Find where the given text appears and provide that cell's center as [x, y] coordinate. 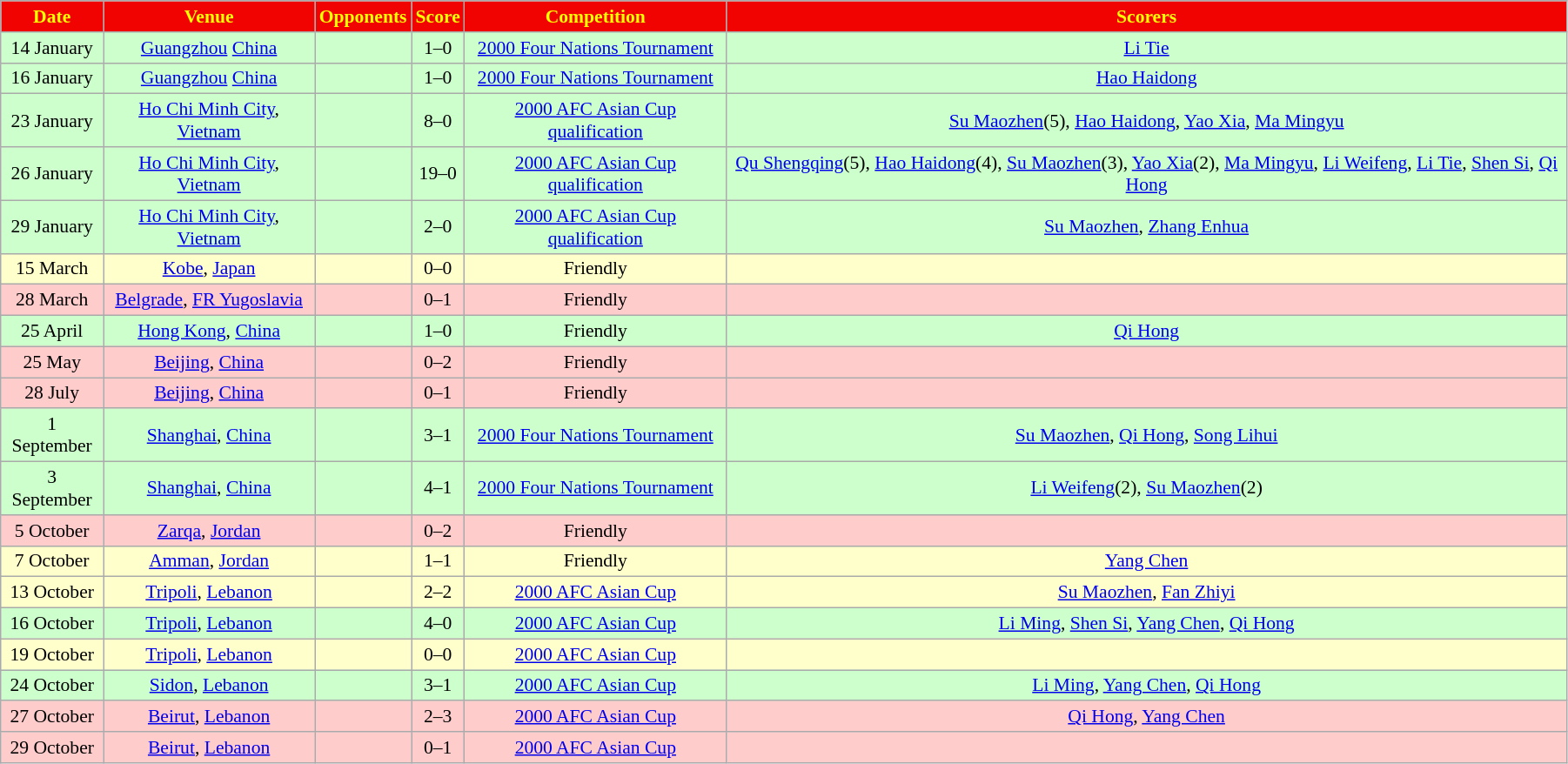
Opponents [364, 17]
23 January [52, 120]
28 March [52, 300]
4–1 [439, 489]
Date [52, 17]
Scorers [1147, 17]
13 October [52, 593]
29 January [52, 226]
5 October [52, 531]
27 October [52, 717]
1–1 [439, 561]
Qu Shengqing(5), Hao Haidong(4), Su Maozhen(3), Yao Xia(2), Ma Mingyu, Li Weifeng, Li Tie, Shen Si, Qi Hong [1147, 174]
Amman, Jordan [209, 561]
Sidon, Lebanon [209, 686]
Score [439, 17]
Venue [209, 17]
Li Ming, Shen Si, Yang Chen, Qi Hong [1147, 624]
Su Maozhen(5), Hao Haidong, Yao Xia, Ma Mingyu [1147, 120]
Li Ming, Yang Chen, Qi Hong [1147, 686]
Qi Hong, Yang Chen [1147, 717]
Competition [595, 17]
Kobe, Japan [209, 269]
19–0 [439, 174]
25 April [52, 332]
1 September [52, 435]
Yang Chen [1147, 561]
Hong Kong, China [209, 332]
24 October [52, 686]
Belgrade, FR Yugoslavia [209, 300]
26 January [52, 174]
16 October [52, 624]
2–3 [439, 717]
29 October [52, 747]
Su Maozhen, Fan Zhiyi [1147, 593]
7 October [52, 561]
8–0 [439, 120]
3 September [52, 489]
Li Tie [1147, 48]
14 January [52, 48]
19 October [52, 654]
Li Weifeng(2), Su Maozhen(2) [1147, 489]
2–0 [439, 226]
2–2 [439, 593]
Su Maozhen, Qi Hong, Song Lihui [1147, 435]
15 March [52, 269]
Zarqa, Jordan [209, 531]
25 May [52, 362]
4–0 [439, 624]
Hao Haidong [1147, 78]
Su Maozhen, Zhang Enhua [1147, 226]
28 July [52, 393]
Qi Hong [1147, 332]
16 January [52, 78]
